Search for the cell housing the specified text and yield its [X, Y] center coordinate. 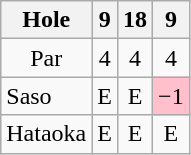
Par [46, 58]
Hataoka [46, 134]
Hole [46, 20]
18 [136, 20]
−1 [172, 96]
Saso [46, 96]
